Extract the (x, y) coordinate from the center of the cell holding the provided text.  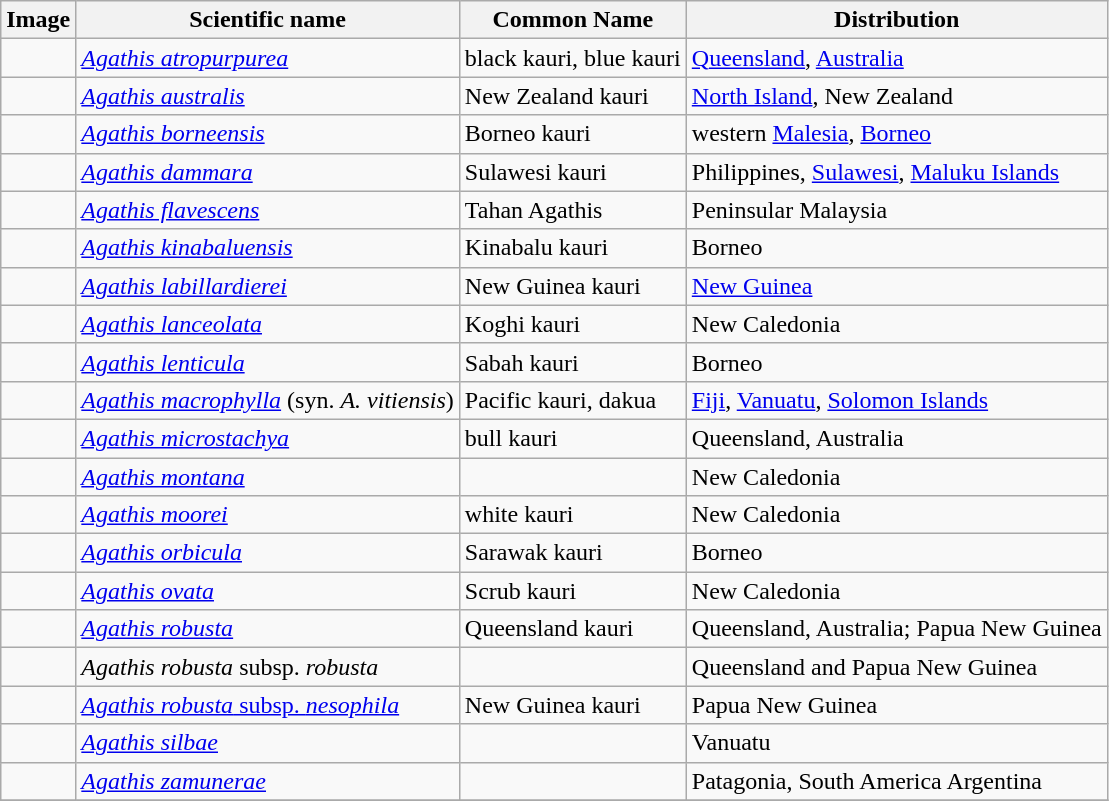
Queensland kauri (572, 629)
Fiji, Vanuatu, Solomon Islands (896, 400)
New Zealand kauri (572, 96)
Kinabalu kauri (572, 248)
Agathis kinabaluensis (268, 248)
Agathis zamunerae (268, 781)
Patagonia, South America Argentina (896, 781)
western Malesia, Borneo (896, 134)
Sabah kauri (572, 362)
Pacific kauri, dakua (572, 400)
Peninsular Malaysia (896, 210)
Queensland, Australia; Papua New Guinea (896, 629)
Queensland and Papua New Guinea (896, 667)
black kauri, blue kauri (572, 58)
Agathis robusta subsp. nesophila (268, 705)
Image (38, 20)
Agathis australis (268, 96)
Agathis dammara (268, 172)
Agathis moorei (268, 515)
Distribution (896, 20)
Agathis robusta subsp. robusta (268, 667)
Agathis silbae (268, 743)
Papua New Guinea (896, 705)
Sarawak kauri (572, 553)
Agathis atropurpurea (268, 58)
Agathis lanceolata (268, 324)
New Guinea (896, 286)
Common Name (572, 20)
Agathis robusta (268, 629)
North Island, New Zealand (896, 96)
white kauri (572, 515)
Agathis montana (268, 477)
Agathis borneensis (268, 134)
Scrub kauri (572, 591)
Koghi kauri (572, 324)
Borneo kauri (572, 134)
bull kauri (572, 438)
Sulawesi kauri (572, 172)
Agathis flavescens (268, 210)
Agathis macrophylla (syn. A. vitiensis) (268, 400)
Agathis lenticula (268, 362)
Philippines, Sulawesi, Maluku Islands (896, 172)
Tahan Agathis (572, 210)
Agathis orbicula (268, 553)
Scientific name (268, 20)
Agathis ovata (268, 591)
Vanuatu (896, 743)
Agathis labillardierei (268, 286)
Agathis microstachya (268, 438)
